Output the [x, y] coordinate of the center of the cell containing the given text.  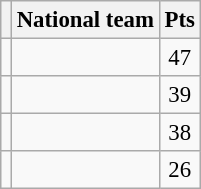
47 [180, 58]
Pts [180, 20]
39 [180, 95]
38 [180, 133]
26 [180, 170]
National team [85, 20]
